For the text-containing cell, return its midpoint in [x, y] coordinate format. 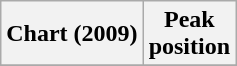
Peakposition [189, 34]
Chart (2009) [72, 34]
